Return [x, y] of the center of cell containing provided text 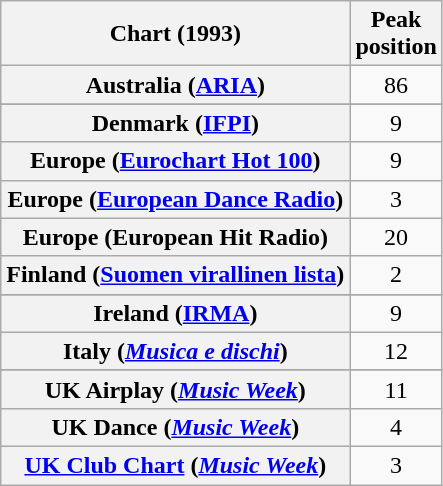
Ireland (IRMA) [176, 313]
UK Dance (Music Week) [176, 427]
2 [396, 275]
Italy (Musica e dischi) [176, 351]
Denmark (IFPI) [176, 123]
Chart (1993) [176, 34]
11 [396, 389]
12 [396, 351]
4 [396, 427]
UK Club Chart (Music Week) [176, 465]
Australia (ARIA) [176, 85]
Peakposition [396, 34]
UK Airplay (Music Week) [176, 389]
20 [396, 237]
Finland (Suomen virallinen lista) [176, 275]
86 [396, 85]
Europe (Eurochart Hot 100) [176, 161]
Europe (European Hit Radio) [176, 237]
Europe (European Dance Radio) [176, 199]
